Pinpoint the cell where the given text exists, returning its [X, Y] midpoint coordinate. 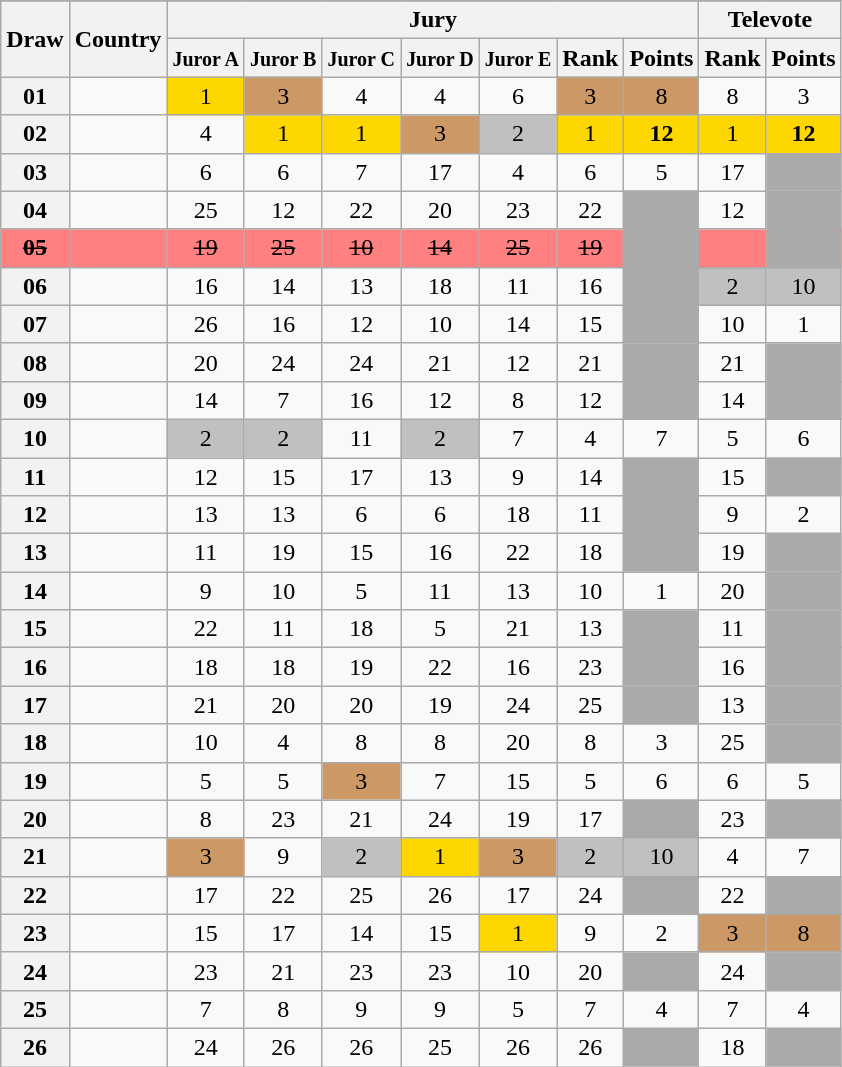
Televote [770, 20]
03 [35, 172]
01 [35, 96]
02 [35, 134]
09 [35, 400]
Draw [35, 39]
Juror D [440, 58]
Juror E [518, 58]
Jury [433, 20]
Juror C [362, 58]
07 [35, 324]
04 [35, 210]
06 [35, 286]
05 [35, 248]
Country [118, 39]
Juror B [283, 58]
08 [35, 362]
Juror A [206, 58]
